For the text-containing cell, return its midpoint in [x, y] coordinate format. 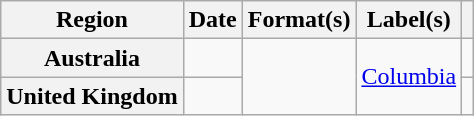
Columbia [409, 77]
United Kingdom [92, 96]
Date [212, 20]
Region [92, 20]
Format(s) [299, 20]
Australia [92, 58]
Label(s) [409, 20]
